Scan for the cell matching the given text and deliver its (X, Y) coordinate at center. 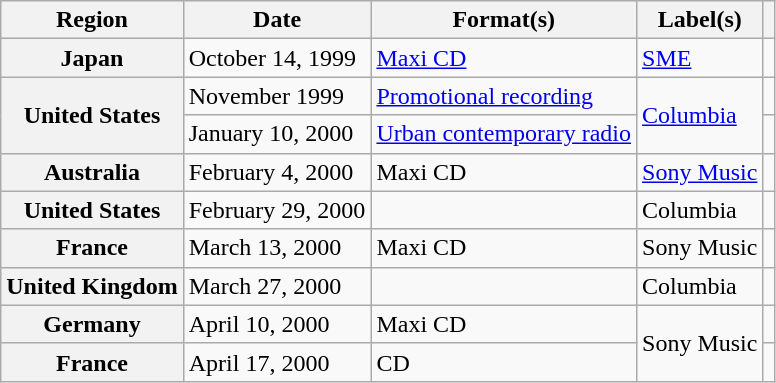
April 17, 2000 (277, 362)
Japan (92, 58)
November 1999 (277, 96)
October 14, 1999 (277, 58)
United Kingdom (92, 286)
Format(s) (504, 20)
Urban contemporary radio (504, 134)
Promotional recording (504, 96)
CD (504, 362)
Australia (92, 172)
SME (700, 58)
April 10, 2000 (277, 324)
February 4, 2000 (277, 172)
February 29, 2000 (277, 210)
January 10, 2000 (277, 134)
Date (277, 20)
March 27, 2000 (277, 286)
March 13, 2000 (277, 248)
Region (92, 20)
Label(s) (700, 20)
Germany (92, 324)
